Provide the [x, y] coordinate of the cell's center where the given text is located.  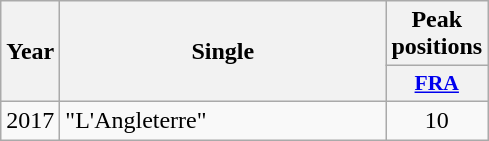
FRA [437, 84]
2017 [30, 120]
Year [30, 52]
10 [437, 120]
"L'Angleterre" [223, 120]
Single [223, 52]
Peak positions [437, 34]
